Find where the given text appears and provide that cell's center as [x, y] coordinate. 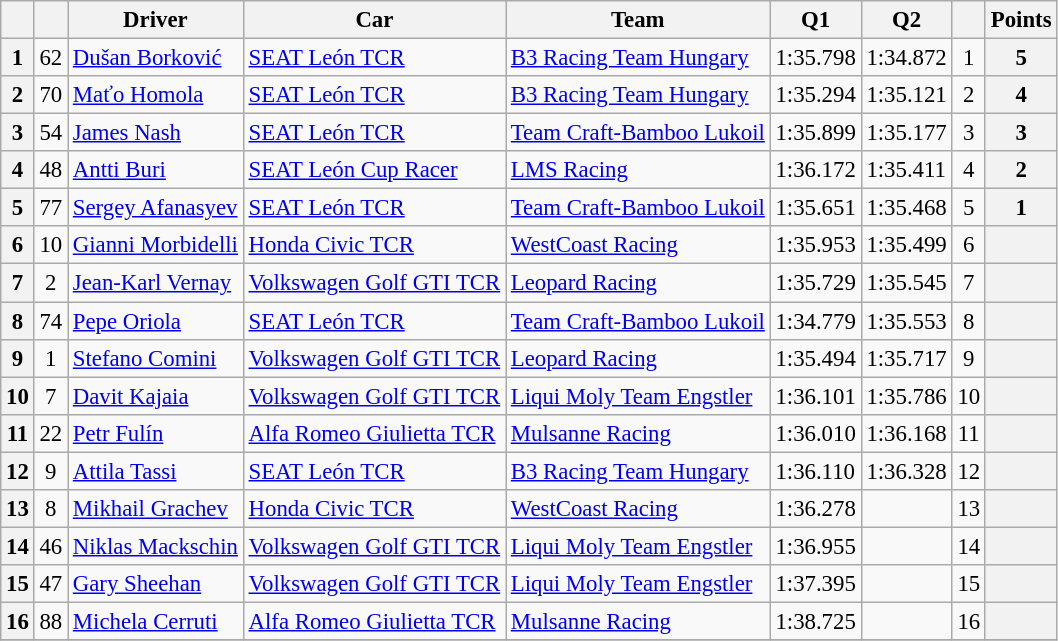
1:34.872 [906, 58]
1:38.725 [816, 621]
1:35.499 [906, 245]
SEAT León Cup Racer [374, 170]
1:36.168 [906, 433]
46 [50, 546]
Antti Buri [156, 170]
Gary Sheehan [156, 584]
Jean-Karl Vernay [156, 283]
Stefano Comini [156, 358]
1:36.172 [816, 170]
James Nash [156, 133]
1:35.468 [906, 208]
Driver [156, 20]
1:37.395 [816, 584]
Q2 [906, 20]
1:35.953 [816, 245]
Pepe Oriola [156, 321]
1:36.328 [906, 471]
48 [50, 170]
1:36.010 [816, 433]
Points [1020, 20]
1:36.110 [816, 471]
1:35.411 [906, 170]
Sergey Afanasyev [156, 208]
47 [50, 584]
1:35.294 [816, 95]
1:35.717 [906, 358]
1:35.729 [816, 283]
70 [50, 95]
Team [638, 20]
22 [50, 433]
1:35.177 [906, 133]
1:35.651 [816, 208]
77 [50, 208]
Petr Fulín [156, 433]
Davit Kajaia [156, 396]
54 [50, 133]
Attila Tassi [156, 471]
Niklas Mackschin [156, 546]
88 [50, 621]
1:35.494 [816, 358]
1:36.955 [816, 546]
1:35.786 [906, 396]
1:35.798 [816, 58]
1:35.121 [906, 95]
LMS Racing [638, 170]
Maťo Homola [156, 95]
Dušan Borković [156, 58]
74 [50, 321]
1:35.899 [816, 133]
Michela Cerruti [156, 621]
Mikhail Grachev [156, 509]
Gianni Morbidelli [156, 245]
62 [50, 58]
1:36.101 [816, 396]
1:36.278 [816, 509]
1:35.553 [906, 321]
1:34.779 [816, 321]
Q1 [816, 20]
Car [374, 20]
1:35.545 [906, 283]
